Provide the [x, y] coordinate of the cell's center where the given text is located.  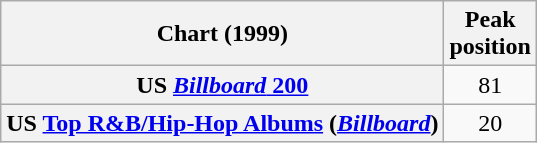
20 [490, 123]
US Billboard 200 [222, 85]
US Top R&B/Hip-Hop Albums (Billboard) [222, 123]
Peakposition [490, 34]
81 [490, 85]
Chart (1999) [222, 34]
